Find where the given text appears and provide that cell's center as [X, Y] coordinate. 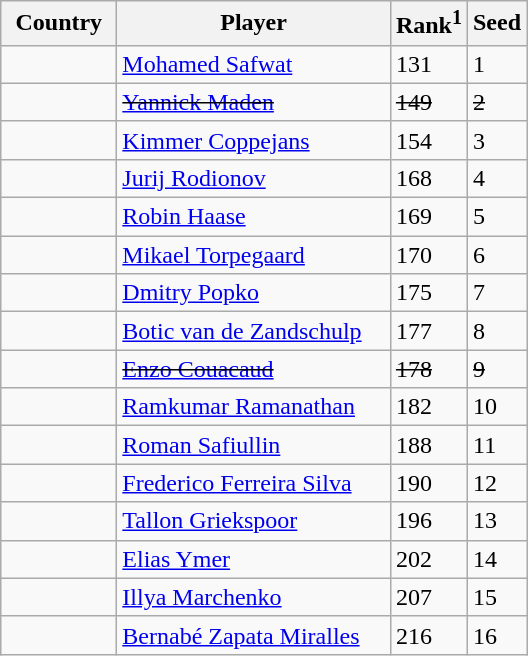
196 [428, 521]
15 [496, 597]
12 [496, 483]
Ramkumar Ramanathan [254, 407]
177 [428, 331]
Yannick Maden [254, 102]
Enzo Couacaud [254, 369]
190 [428, 483]
188 [428, 445]
207 [428, 597]
Kimmer Coppejans [254, 140]
168 [428, 178]
5 [496, 217]
13 [496, 521]
Roman Safiullin [254, 445]
Rank1 [428, 24]
Jurij Rodionov [254, 178]
Country [59, 24]
7 [496, 293]
1 [496, 64]
Dmitry Popko [254, 293]
Elias Ymer [254, 559]
216 [428, 635]
154 [428, 140]
131 [428, 64]
Seed [496, 24]
4 [496, 178]
16 [496, 635]
175 [428, 293]
2 [496, 102]
11 [496, 445]
Botic van de Zandschulp [254, 331]
170 [428, 255]
Player [254, 24]
Mohamed Safwat [254, 64]
10 [496, 407]
178 [428, 369]
14 [496, 559]
8 [496, 331]
182 [428, 407]
Bernabé Zapata Miralles [254, 635]
202 [428, 559]
Tallon Griekspoor [254, 521]
149 [428, 102]
9 [496, 369]
169 [428, 217]
Mikael Torpegaard [254, 255]
Frederico Ferreira Silva [254, 483]
Illya Marchenko [254, 597]
3 [496, 140]
6 [496, 255]
Robin Haase [254, 217]
